Extract the [X, Y] coordinate from the center of the cell holding the provided text.  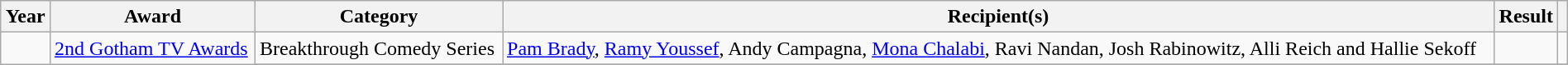
2nd Gotham TV Awards [153, 48]
Recipient(s) [999, 17]
Result [1527, 17]
Category [379, 17]
Breakthrough Comedy Series [379, 48]
Award [153, 17]
Year [26, 17]
Pam Brady, Ramy Youssef, Andy Campagna, Mona Chalabi, Ravi Nandan, Josh Rabinowitz, Alli Reich and Hallie Sekoff [999, 48]
